Capture the cell that displays the provided text and extract its [X, Y] central coordinate. 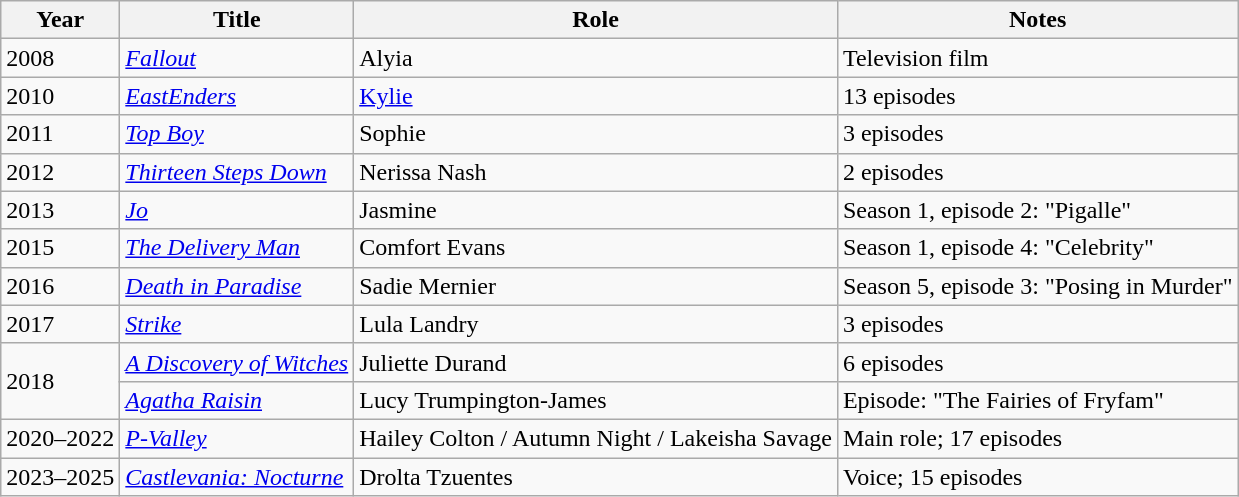
Death in Paradise [237, 286]
Voice; 15 episodes [1038, 477]
EastEnders [237, 96]
2016 [60, 286]
Season 5, episode 3: "Posing in Murder" [1038, 286]
Role [596, 20]
2015 [60, 248]
Season 1, episode 4: "Celebrity" [1038, 248]
2023–2025 [60, 477]
Thirteen Steps Down [237, 172]
Television film [1038, 58]
2 episodes [1038, 172]
Lula Landry [596, 324]
Castlevania: Nocturne [237, 477]
6 episodes [1038, 362]
The Delivery Man [237, 248]
2013 [60, 210]
13 episodes [1038, 96]
Season 1, episode 2: "Pigalle" [1038, 210]
2017 [60, 324]
Lucy Trumpington-James [596, 400]
Sophie [596, 134]
Fallout [237, 58]
Kylie [596, 96]
Juliette Durand [596, 362]
Sadie Mernier [596, 286]
Jasmine [596, 210]
Top Boy [237, 134]
Comfort Evans [596, 248]
Notes [1038, 20]
Alyia [596, 58]
2012 [60, 172]
Title [237, 20]
P-Valley [237, 438]
Drolta Tzuentes [596, 477]
2018 [60, 381]
Episode: "The Fairies of Fryfam" [1038, 400]
Strike [237, 324]
Hailey Colton / Autumn Night / Lakeisha Savage [596, 438]
Year [60, 20]
A Discovery of Witches [237, 362]
2010 [60, 96]
2020–2022 [60, 438]
2008 [60, 58]
Jo [237, 210]
Nerissa Nash [596, 172]
Agatha Raisin [237, 400]
2011 [60, 134]
Main role; 17 episodes [1038, 438]
